Return (X, Y) of the center of cell containing provided text 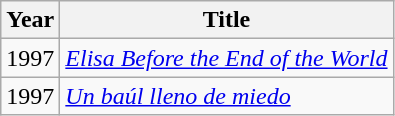
Title (226, 20)
Elisa Before the End of the World (226, 58)
Year (30, 20)
Un baúl lleno de miedo (226, 96)
